Capture the cell that displays the provided text and extract its [x, y] central coordinate. 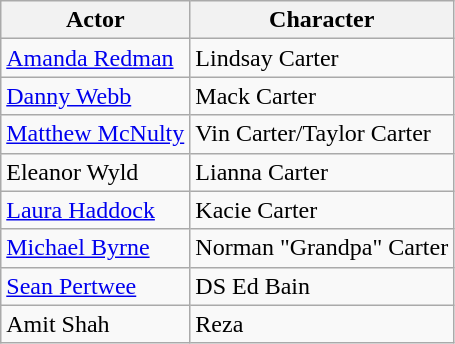
Matthew McNulty [96, 134]
Amanda Redman [96, 58]
Character [322, 20]
Michael Byrne [96, 248]
Eleanor Wyld [96, 172]
Actor [96, 20]
Amit Shah [96, 324]
Kacie Carter [322, 210]
Danny Webb [96, 96]
Mack Carter [322, 96]
Lianna Carter [322, 172]
Sean Pertwee [96, 286]
Lindsay Carter [322, 58]
DS Ed Bain [322, 286]
Reza [322, 324]
Vin Carter/Taylor Carter [322, 134]
Norman "Grandpa" Carter [322, 248]
Laura Haddock [96, 210]
